Extract the [X, Y] coordinate from the center of the cell holding the provided text.  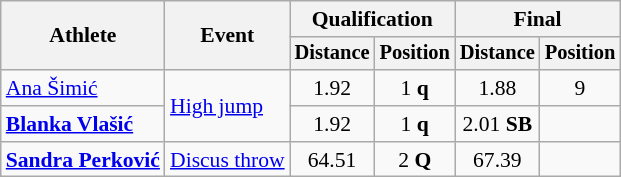
1.88 [498, 88]
Athlete [83, 36]
9 [580, 88]
Final [538, 19]
2.01 SB [498, 124]
Qualification [372, 19]
Blanka Vlašić [83, 124]
High jump [228, 106]
Event [228, 36]
Ana Šimić [83, 88]
